Pinpoint the cell where the given text exists, returning its [x, y] midpoint coordinate. 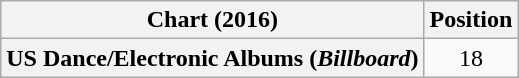
Chart (2016) [212, 20]
18 [471, 58]
US Dance/Electronic Albums (Billboard) [212, 58]
Position [471, 20]
